Scan for the cell matching the given text and deliver its (X, Y) coordinate at center. 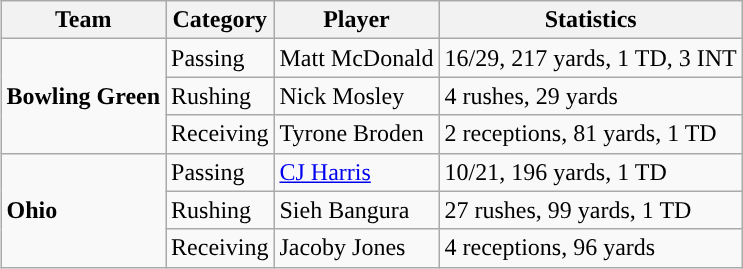
Nick Mosley (356, 96)
27 rushes, 99 yards, 1 TD (590, 210)
Jacoby Jones (356, 248)
Bowling Green (84, 96)
Tyrone Broden (356, 134)
Statistics (590, 20)
CJ Harris (356, 172)
Category (220, 20)
4 receptions, 96 yards (590, 248)
Ohio (84, 210)
Sieh Bangura (356, 210)
Team (84, 20)
16/29, 217 yards, 1 TD, 3 INT (590, 58)
Matt McDonald (356, 58)
2 receptions, 81 yards, 1 TD (590, 134)
Player (356, 20)
4 rushes, 29 yards (590, 96)
10/21, 196 yards, 1 TD (590, 172)
